Determine the [X, Y] coordinate at the center of the cell enclosing the given text.  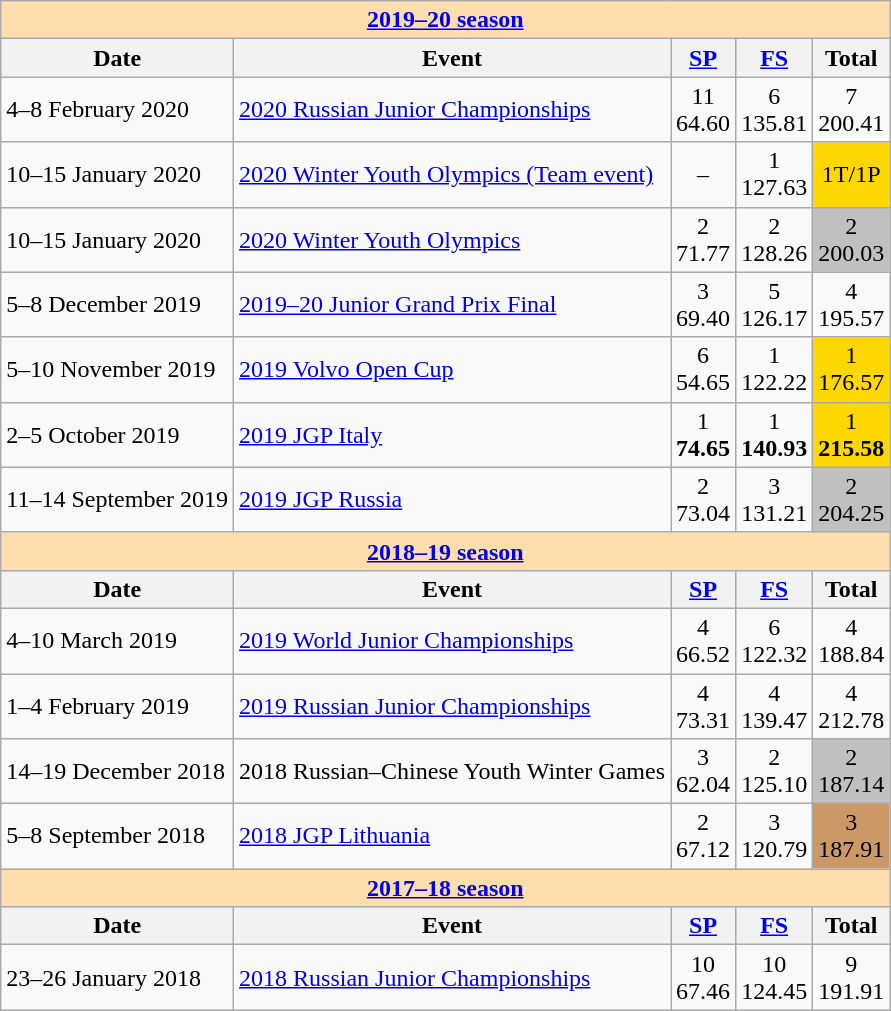
2020 Russian Junior Championships [452, 110]
4 195.57 [852, 304]
5 126.17 [774, 304]
10 67.46 [704, 978]
2019 World Junior Championships [452, 640]
2 71.77 [704, 240]
1 140.93 [774, 434]
1 176.57 [852, 370]
2019 JGP Russia [452, 500]
– [704, 174]
6 54.65 [704, 370]
1–4 February 2019 [118, 706]
10 124.45 [774, 978]
2017–18 season [446, 888]
4 66.52 [704, 640]
2019–20 Junior Grand Prix Final [452, 304]
2018 Russian–Chinese Youth Winter Games [452, 772]
14–19 December 2018 [118, 772]
6 135.81 [774, 110]
2–5 October 2019 [118, 434]
4 188.84 [852, 640]
2020 Winter Youth Olympics (Team event) [452, 174]
23–26 January 2018 [118, 978]
6 122.32 [774, 640]
2 204.25 [852, 500]
4–8 February 2020 [118, 110]
4 139.47 [774, 706]
1 74.65 [704, 434]
2 67.12 [704, 836]
2019 JGP Italy [452, 434]
2 125.10 [774, 772]
2020 Winter Youth Olympics [452, 240]
1T/1P [852, 174]
2 187.14 [852, 772]
3 69.40 [704, 304]
11–14 September 2019 [118, 500]
3 62.04 [704, 772]
1 215.58 [852, 434]
11 64.60 [704, 110]
7 200.41 [852, 110]
3 187.91 [852, 836]
2 73.04 [704, 500]
5–8 December 2019 [118, 304]
3 120.79 [774, 836]
4–10 March 2019 [118, 640]
2018–19 season [446, 551]
1 122.22 [774, 370]
4 73.31 [704, 706]
5–10 November 2019 [118, 370]
2 200.03 [852, 240]
2018 Russian Junior Championships [452, 978]
2019 Russian Junior Championships [452, 706]
2019–20 season [446, 20]
4 212.78 [852, 706]
2018 JGP Lithuania [452, 836]
3 131.21 [774, 500]
9 191.91 [852, 978]
1 127.63 [774, 174]
2019 Volvo Open Cup [452, 370]
5–8 September 2018 [118, 836]
2 128.26 [774, 240]
